Output the (X, Y) coordinate of the center of the cell containing the given text.  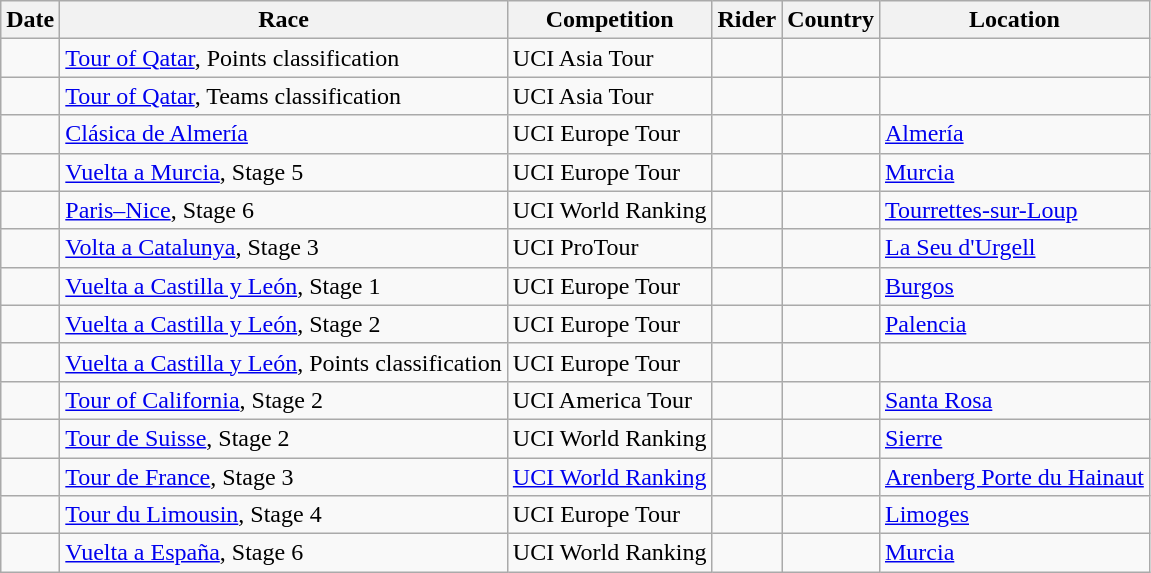
Palencia (1014, 324)
Tour of Qatar, Points classification (284, 58)
Tour of Qatar, Teams classification (284, 96)
Competition (610, 20)
Vuelta a Castilla y León, Stage 1 (284, 286)
Santa Rosa (1014, 400)
Tour du Limousin, Stage 4 (284, 515)
Vuelta a Castilla y León, Points classification (284, 362)
Clásica de Almería (284, 134)
Race (284, 20)
Vuelta a España, Stage 6 (284, 553)
Vuelta a Murcia, Stage 5 (284, 172)
UCI ProTour (610, 248)
Paris–Nice, Stage 6 (284, 210)
Volta a Catalunya, Stage 3 (284, 248)
Tour of California, Stage 2 (284, 400)
Tour de Suisse, Stage 2 (284, 438)
Tourrettes-sur-Loup (1014, 210)
Date (30, 20)
UCI America Tour (610, 400)
Vuelta a Castilla y León, Stage 2 (284, 324)
La Seu d'Urgell (1014, 248)
Sierre (1014, 438)
Location (1014, 20)
Limoges (1014, 515)
Rider (747, 20)
Country (831, 20)
Arenberg Porte du Hainaut (1014, 477)
Almería (1014, 134)
Tour de France, Stage 3 (284, 477)
Burgos (1014, 286)
